Capture the cell that displays the provided text and extract its [x, y] central coordinate. 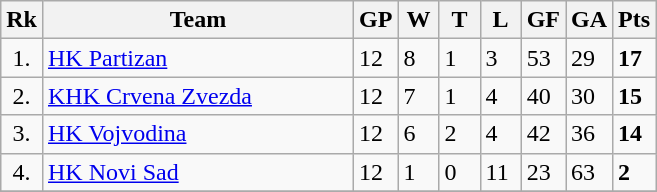
HK Vojvodina [198, 134]
2. [22, 96]
L [500, 20]
Team [198, 20]
GP [376, 20]
8 [418, 58]
23 [543, 172]
KHK Crvena Zvezda [198, 96]
HK Novi Sad [198, 172]
W [418, 20]
17 [634, 58]
29 [590, 58]
42 [543, 134]
Pts [634, 20]
11 [500, 172]
3. [22, 134]
15 [634, 96]
HK Partizan [198, 58]
14 [634, 134]
T [460, 20]
GA [590, 20]
6 [418, 134]
0 [460, 172]
53 [543, 58]
30 [590, 96]
GF [543, 20]
40 [543, 96]
Rk [22, 20]
7 [418, 96]
1. [22, 58]
3 [500, 58]
36 [590, 134]
4. [22, 172]
63 [590, 172]
